Pinpoint the cell where the given text exists, returning its [X, Y] midpoint coordinate. 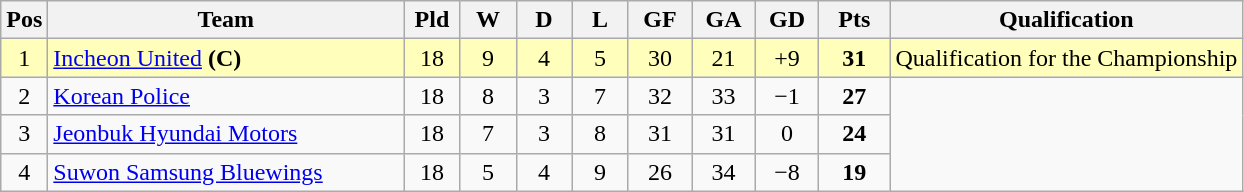
26 [660, 172]
2 [24, 96]
30 [660, 58]
W [488, 20]
D [544, 20]
Suwon Samsung Bluewings [226, 172]
Pts [854, 20]
Team [226, 20]
19 [854, 172]
24 [854, 134]
Qualification for the Championship [1066, 58]
Pld [432, 20]
0 [787, 134]
27 [854, 96]
33 [724, 96]
−1 [787, 96]
GA [724, 20]
Pos [24, 20]
GF [660, 20]
21 [724, 58]
GD [787, 20]
Korean Police [226, 96]
+9 [787, 58]
Qualification [1066, 20]
34 [724, 172]
Incheon United (C) [226, 58]
1 [24, 58]
−8 [787, 172]
32 [660, 96]
L [600, 20]
Jeonbuk Hyundai Motors [226, 134]
